Output the [x, y] coordinate of the center of the cell containing the given text.  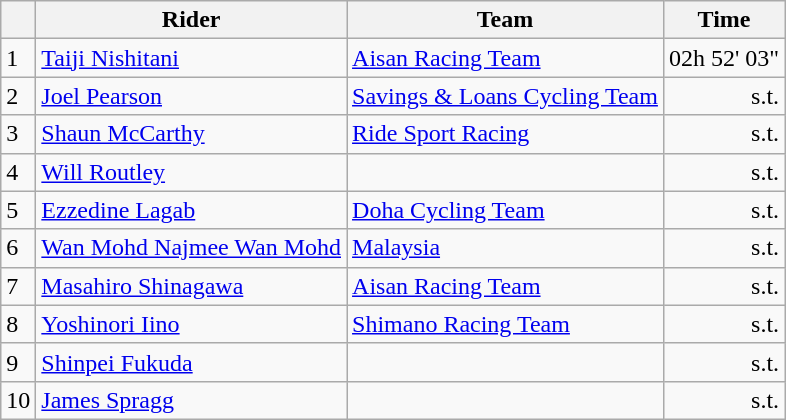
Malaysia [506, 248]
Rider [192, 20]
Wan Mohd Najmee Wan Mohd [192, 248]
3 [18, 134]
Will Routley [192, 172]
1 [18, 58]
Savings & Loans Cycling Team [506, 96]
Team [506, 20]
James Spragg [192, 400]
Ezzedine Lagab [192, 210]
Shaun McCarthy [192, 134]
10 [18, 400]
02h 52' 03" [724, 58]
Masahiro Shinagawa [192, 286]
4 [18, 172]
8 [18, 324]
6 [18, 248]
9 [18, 362]
Time [724, 20]
5 [18, 210]
2 [18, 96]
Shimano Racing Team [506, 324]
Doha Cycling Team [506, 210]
Shinpei Fukuda [192, 362]
Yoshinori Iino [192, 324]
Taiji Nishitani [192, 58]
7 [18, 286]
Ride Sport Racing [506, 134]
Joel Pearson [192, 96]
